Find where the given text appears and provide that cell's center as [x, y] coordinate. 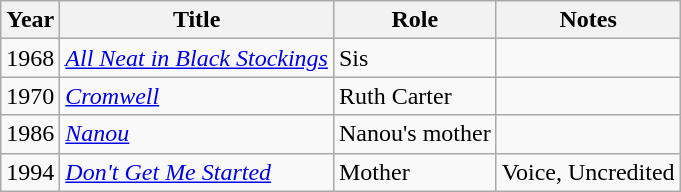
1970 [30, 96]
Voice, Uncredited [588, 172]
Ruth Carter [414, 96]
1968 [30, 58]
Cromwell [197, 96]
Mother [414, 172]
Role [414, 20]
1994 [30, 172]
Nanou's mother [414, 134]
Sis [414, 58]
Nanou [197, 134]
Notes [588, 20]
Title [197, 20]
Year [30, 20]
All Neat in Black Stockings [197, 58]
1986 [30, 134]
Don't Get Me Started [197, 172]
